Locate the cell with the specified text and output its (X, Y) center coordinate. 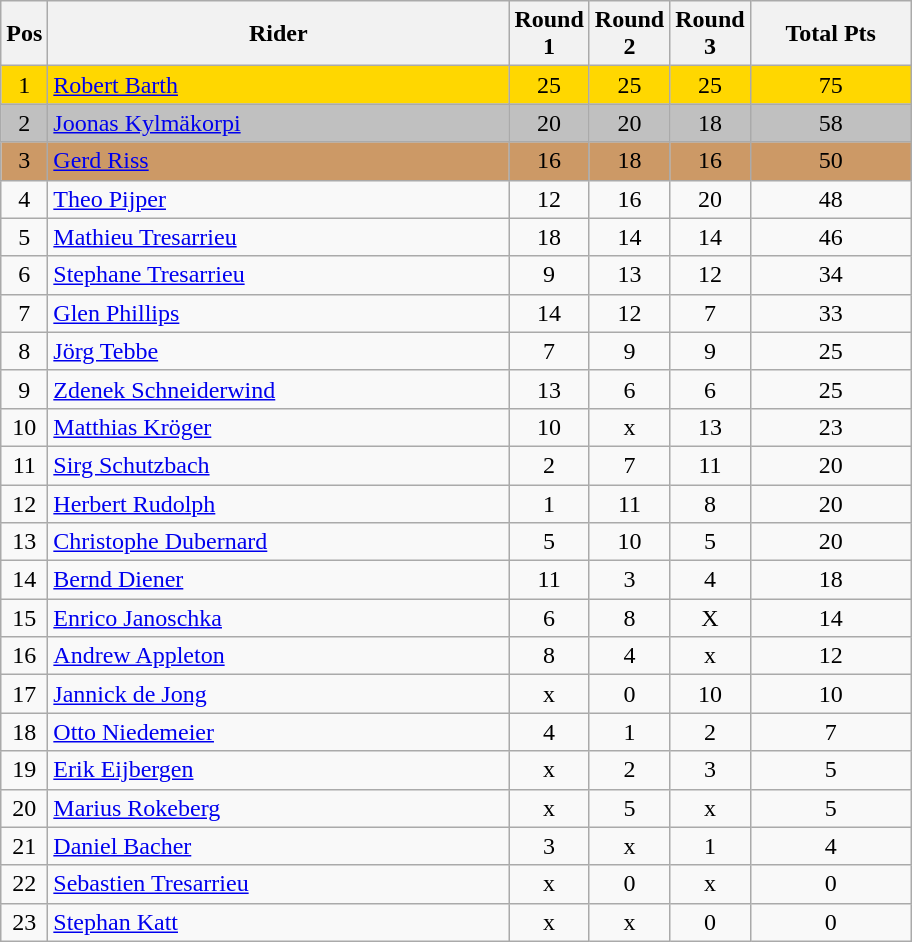
X (710, 618)
Glen Phillips (278, 313)
33 (830, 313)
Round 1 (549, 34)
17 (24, 694)
Bernd Diener (278, 580)
Round 2 (629, 34)
46 (830, 237)
19 (24, 770)
Gerd Riss (278, 161)
Daniel Bacher (278, 846)
58 (830, 123)
21 (24, 846)
Stephan Katt (278, 922)
Jörg Tebbe (278, 351)
22 (24, 884)
Sebastien Tresarrieu (278, 884)
Herbert Rudolph (278, 503)
Jannick de Jong (278, 694)
Matthias Kröger (278, 427)
75 (830, 85)
Marius Rokeberg (278, 808)
Robert Barth (278, 85)
48 (830, 199)
Otto Niedemeier (278, 732)
Erik Eijbergen (278, 770)
Total Pts (830, 34)
Rider (278, 34)
Andrew Appleton (278, 656)
Enrico Janoschka (278, 618)
Pos (24, 34)
Christophe Dubernard (278, 542)
34 (830, 275)
Joonas Kylmäkorpi (278, 123)
Zdenek Schneiderwind (278, 389)
Round 3 (710, 34)
Sirg Schutzbach (278, 465)
50 (830, 161)
Mathieu Tresarrieu (278, 237)
Theo Pijper (278, 199)
15 (24, 618)
Stephane Tresarrieu (278, 275)
